For the text-containing cell, return its midpoint in (x, y) coordinate format. 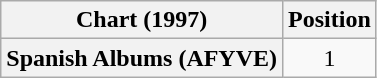
Spanish Albums (AFYVE) (142, 58)
Chart (1997) (142, 20)
1 (330, 58)
Position (330, 20)
